Locate the cell with the specified text and output its [x, y] center coordinate. 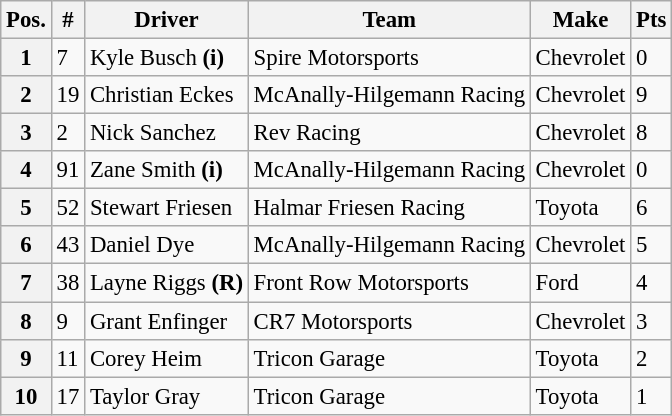
Taylor Gray [167, 396]
Daniel Dye [167, 245]
Pos. [26, 20]
17 [68, 396]
43 [68, 245]
Corey Heim [167, 358]
Zane Smith (i) [167, 170]
91 [68, 170]
Team [389, 20]
CR7 Motorsports [389, 321]
Christian Eckes [167, 95]
Pts [652, 20]
# [68, 20]
Front Row Motorsports [389, 283]
Grant Enfinger [167, 321]
Halmar Friesen Racing [389, 208]
38 [68, 283]
10 [26, 396]
Spire Motorsports [389, 58]
Rev Racing [389, 133]
Make [580, 20]
19 [68, 95]
Stewart Friesen [167, 208]
11 [68, 358]
Nick Sanchez [167, 133]
Driver [167, 20]
52 [68, 208]
Ford [580, 283]
Layne Riggs (R) [167, 283]
Kyle Busch (i) [167, 58]
